Capture the cell that displays the provided text and extract its [X, Y] central coordinate. 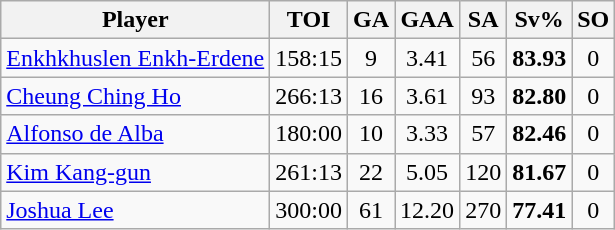
12.20 [428, 210]
300:00 [309, 210]
9 [370, 58]
56 [484, 58]
82.46 [540, 134]
3.33 [428, 134]
180:00 [309, 134]
10 [370, 134]
82.80 [540, 96]
158:15 [309, 58]
SA [484, 20]
GA [370, 20]
83.93 [540, 58]
Joshua Lee [136, 210]
Alfonso de Alba [136, 134]
Cheung Ching Ho [136, 96]
93 [484, 96]
81.67 [540, 172]
SO [594, 20]
61 [370, 210]
GAA [428, 20]
57 [484, 134]
270 [484, 210]
22 [370, 172]
120 [484, 172]
Kim Kang-gun [136, 172]
TOI [309, 20]
261:13 [309, 172]
Enkhkhuslen Enkh-Erdene [136, 58]
5.05 [428, 172]
3.61 [428, 96]
77.41 [540, 210]
Player [136, 20]
Sv% [540, 20]
16 [370, 96]
3.41 [428, 58]
266:13 [309, 96]
